Capture the cell that displays the provided text and extract its (X, Y) central coordinate. 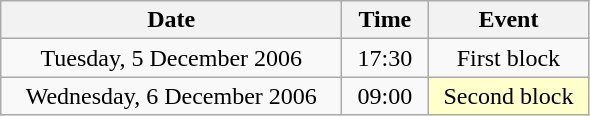
Wednesday, 6 December 2006 (172, 96)
Time (385, 20)
Date (172, 20)
Second block (508, 96)
Tuesday, 5 December 2006 (172, 58)
09:00 (385, 96)
First block (508, 58)
17:30 (385, 58)
Event (508, 20)
